Pinpoint the cell where the given text exists, returning its [x, y] midpoint coordinate. 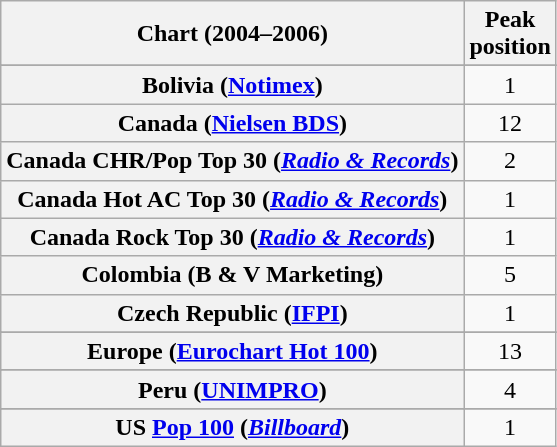
13 [510, 351]
12 [510, 123]
Chart (2004–2006) [232, 34]
Peakposition [510, 34]
Canada Hot AC Top 30 (Radio & Records) [232, 199]
5 [510, 275]
4 [510, 389]
Europe (Eurochart Hot 100) [232, 351]
Canada CHR/Pop Top 30 (Radio & Records) [232, 161]
Colombia (B & V Marketing) [232, 275]
Peru (UNIMPRO) [232, 389]
2 [510, 161]
Czech Republic (IFPI) [232, 313]
Canada (Nielsen BDS) [232, 123]
Bolivia (Notimex) [232, 85]
Canada Rock Top 30 (Radio & Records) [232, 237]
US Pop 100 (Billboard) [232, 427]
